Search for the cell housing the specified text and yield its [X, Y] center coordinate. 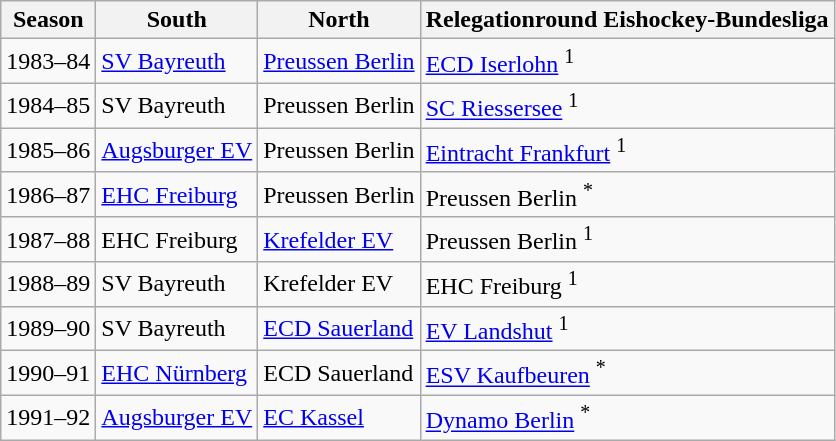
1987–88 [48, 240]
EC Kassel [339, 418]
North [339, 20]
Relegationround Eishockey-Bundesliga [627, 20]
Preussen Berlin * [627, 194]
EHC Freiburg 1 [627, 284]
1985–86 [48, 150]
1988–89 [48, 284]
1989–90 [48, 328]
SC Riessersee 1 [627, 106]
1990–91 [48, 374]
1991–92 [48, 418]
ESV Kaufbeuren * [627, 374]
Dynamo Berlin * [627, 418]
South [177, 20]
Preussen Berlin 1 [627, 240]
EHC Nürnberg [177, 374]
ECD Iserlohn 1 [627, 62]
1983–84 [48, 62]
Season [48, 20]
1986–87 [48, 194]
EV Landshut 1 [627, 328]
1984–85 [48, 106]
Eintracht Frankfurt 1 [627, 150]
